Extract the (X, Y) coordinate from the center of the cell holding the provided text.  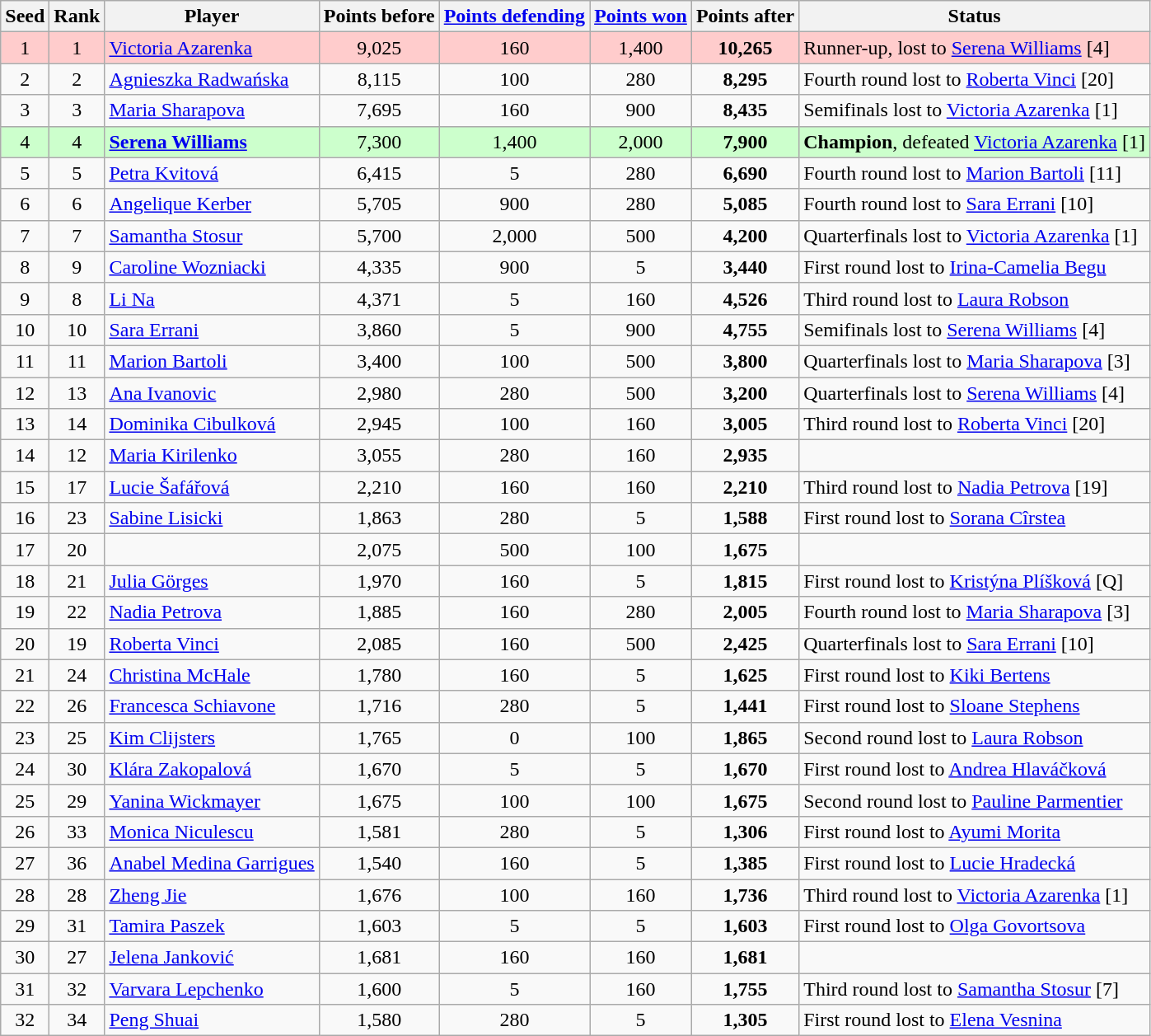
8,435 (745, 110)
4,526 (745, 298)
Yanina Wickmayer (212, 800)
36 (77, 863)
1,441 (745, 706)
First round lost to Elena Vesnina (975, 1020)
2,005 (745, 612)
First round lost to Olga Govortsova (975, 926)
Tamira Paszek (212, 926)
Third round lost to Laura Robson (975, 298)
Third round lost to Victoria Azarenka [1] (975, 894)
Caroline Wozniacki (212, 267)
Sabine Lisicki (212, 518)
3,200 (745, 393)
Third round lost to Roberta Vinci [20] (975, 424)
1,306 (745, 832)
16 (25, 518)
Rank (77, 16)
3,440 (745, 267)
Second round lost to Pauline Parmentier (975, 800)
5,700 (379, 236)
Status (975, 16)
3,860 (379, 330)
Points before (379, 16)
Third round lost to Samantha Stosur [7] (975, 989)
Varvara Lepchenko (212, 989)
First round lost to Ayumi Morita (975, 832)
Nadia Petrova (212, 612)
2,935 (745, 456)
First round lost to Andrea Hlaváčková (975, 769)
1,305 (745, 1020)
Third round lost to Nadia Petrova [19] (975, 487)
Serena Williams (212, 142)
Semifinals lost to Serena Williams [4] (975, 330)
Fourth round lost to Sara Errani [10] (975, 204)
Monica Niculescu (212, 832)
Maria Kirilenko (212, 456)
3,400 (379, 361)
Fourth round lost to Marion Bartoli [11] (975, 173)
Christina McHale (212, 675)
33 (77, 832)
2,425 (745, 644)
1,676 (379, 894)
Second round lost to Laura Robson (975, 738)
7,300 (379, 142)
Roberta Vinci (212, 644)
Agnieszka Radwańska (212, 79)
2,075 (379, 550)
10,265 (745, 48)
Klára Zakopalová (212, 769)
0 (514, 738)
9,025 (379, 48)
2,085 (379, 644)
Francesca Schiavone (212, 706)
1,580 (379, 1020)
1,385 (745, 863)
Angelique Kerber (212, 204)
1,970 (379, 581)
3,005 (745, 424)
Fourth round lost to Roberta Vinci [20] (975, 79)
34 (77, 1020)
6,690 (745, 173)
Champion, defeated Victoria Azarenka [1] (975, 142)
First round lost to Sorana Cîrstea (975, 518)
Quarterfinals lost to Serena Williams [4] (975, 393)
5,705 (379, 204)
1,716 (379, 706)
1,755 (745, 989)
2,945 (379, 424)
Petra Kvitová (212, 173)
2,980 (379, 393)
Seed (25, 16)
Quarterfinals lost to Maria Sharapova [3] (975, 361)
First round lost to Sloane Stephens (975, 706)
1,863 (379, 518)
Quarterfinals lost to Sara Errani [10] (975, 644)
First round lost to Kiki Bertens (975, 675)
Samantha Stosur (212, 236)
5,085 (745, 204)
1,540 (379, 863)
1,780 (379, 675)
Kim Clijsters (212, 738)
Marion Bartoli (212, 361)
Li Na (212, 298)
7,695 (379, 110)
Zheng Jie (212, 894)
6,415 (379, 173)
1,588 (745, 518)
Semifinals lost to Victoria Azarenka [1] (975, 110)
Points defending (514, 16)
Points after (745, 16)
15 (25, 487)
4,755 (745, 330)
Lucie Šafářová (212, 487)
1,885 (379, 612)
1,865 (745, 738)
3,800 (745, 361)
Maria Sharapova (212, 110)
Points won (641, 16)
8,295 (745, 79)
Julia Görges (212, 581)
1,765 (379, 738)
First round lost to Irina-Camelia Begu (975, 267)
3,055 (379, 456)
Anabel Medina Garrigues (212, 863)
7,900 (745, 142)
1,625 (745, 675)
8,115 (379, 79)
1,600 (379, 989)
4,200 (745, 236)
Player (212, 16)
Fourth round lost to Maria Sharapova [3] (975, 612)
4,371 (379, 298)
18 (25, 581)
Victoria Azarenka (212, 48)
4,335 (379, 267)
First round lost to Kristýna Plíšková [Q] (975, 581)
Dominika Cibulková (212, 424)
Peng Shuai (212, 1020)
1,581 (379, 832)
1,736 (745, 894)
Ana Ivanovic (212, 393)
Quarterfinals lost to Victoria Azarenka [1] (975, 236)
Runner-up, lost to Serena Williams [4] (975, 48)
Sara Errani (212, 330)
First round lost to Lucie Hradecká (975, 863)
1,815 (745, 581)
Jelena Janković (212, 958)
